Locate the cell with the specified text and output its [X, Y] center coordinate. 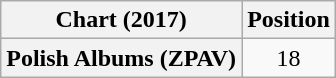
Polish Albums (ZPAV) [122, 58]
Chart (2017) [122, 20]
18 [289, 58]
Position [289, 20]
